Locate the cell with the specified text and output its [x, y] center coordinate. 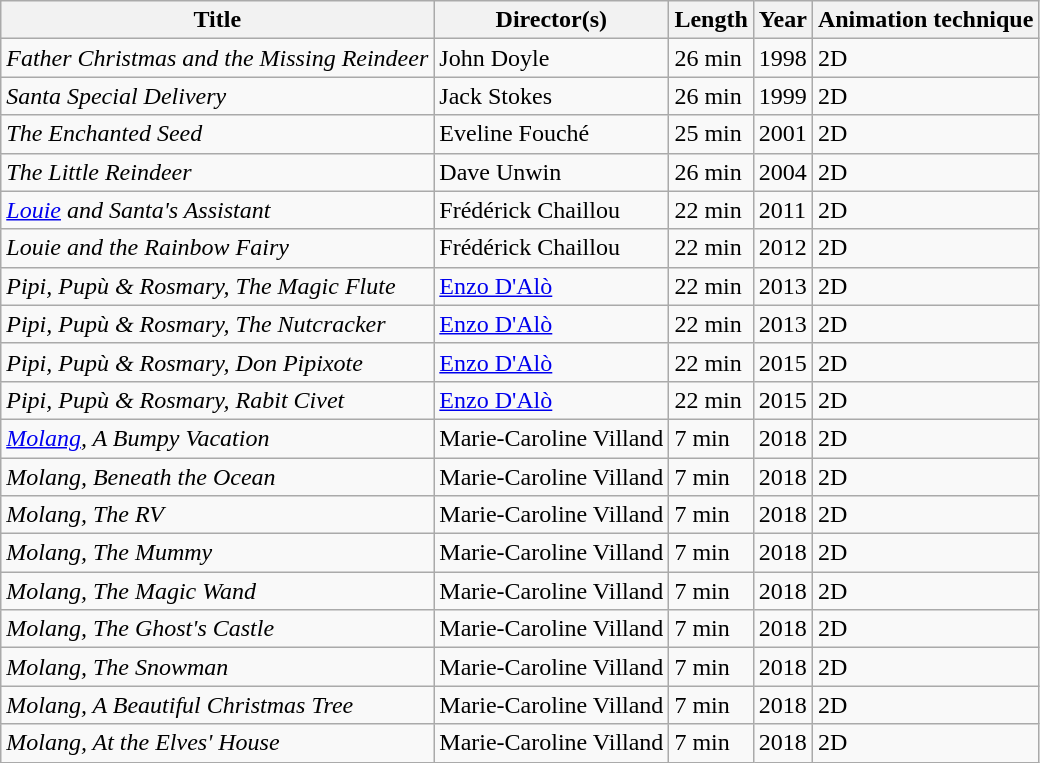
Molang, A Bumpy Vacation [218, 438]
25 min [711, 134]
Molang, The RV [218, 515]
Molang, The Ghost's Castle [218, 629]
Dave Unwin [552, 172]
Title [218, 20]
The Little Reindeer [218, 172]
Molang, The Snowman [218, 667]
The Enchanted Seed [218, 134]
Eveline Fouché [552, 134]
1999 [782, 96]
Animation technique [925, 20]
Santa Special Delivery [218, 96]
Molang, The Magic Wand [218, 591]
1998 [782, 58]
John Doyle [552, 58]
Pipi, Pupù & Rosmary, The Nutcracker [218, 324]
Length [711, 20]
2004 [782, 172]
Molang, A Beautiful Christmas Tree [218, 705]
Pipi, Pupù & Rosmary, The Magic Flute [218, 286]
Louie and Santa's Assistant [218, 210]
2012 [782, 248]
Louie and the Rainbow Fairy [218, 248]
Pipi, Pupù & Rosmary, Don Pipixote [218, 362]
2011 [782, 210]
Year [782, 20]
Director(s) [552, 20]
Molang, Beneath the Ocean [218, 477]
Molang, At the Elves' House [218, 743]
Pipi, Pupù & Rosmary, Rabit Civet [218, 400]
2001 [782, 134]
Father Christmas and the Missing Reindeer [218, 58]
Molang, The Mummy [218, 553]
Jack Stokes [552, 96]
